Return the [X, Y] coordinate for the center point of the cell that contains the specified text.  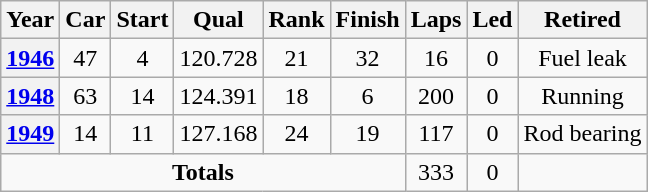
Led [492, 20]
124.391 [218, 96]
Finish [368, 20]
21 [296, 58]
Rank [296, 20]
Running [582, 96]
6 [368, 96]
Rod bearing [582, 134]
Start [142, 20]
24 [296, 134]
200 [436, 96]
Car [86, 20]
4 [142, 58]
1949 [30, 134]
18 [296, 96]
120.728 [218, 58]
47 [86, 58]
Totals [203, 172]
32 [368, 58]
127.168 [218, 134]
Fuel leak [582, 58]
1946 [30, 58]
16 [436, 58]
11 [142, 134]
333 [436, 172]
1948 [30, 96]
117 [436, 134]
19 [368, 134]
Laps [436, 20]
63 [86, 96]
Year [30, 20]
Retired [582, 20]
Qual [218, 20]
